For the text-containing cell, return its midpoint in (X, Y) coordinate format. 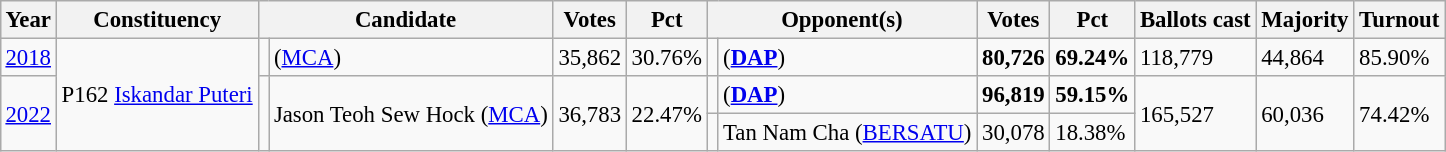
80,726 (1014, 57)
118,779 (1196, 57)
Tan Nam Cha (BERSATU) (848, 133)
Candidate (406, 20)
Majority (1305, 20)
30.76% (666, 57)
30,078 (1014, 133)
85.90% (1400, 57)
44,864 (1305, 57)
35,862 (590, 57)
36,783 (590, 114)
18.38% (1092, 133)
Opponent(s) (842, 20)
60,036 (1305, 114)
(MCA) (411, 57)
96,819 (1014, 95)
165,527 (1196, 114)
Constituency (157, 20)
Year (28, 20)
P162 Iskandar Puteri (157, 94)
2018 (28, 57)
22.47% (666, 114)
69.24% (1092, 57)
2022 (28, 114)
59.15% (1092, 95)
74.42% (1400, 114)
Jason Teoh Sew Hock (MCA) (411, 114)
Ballots cast (1196, 20)
Turnout (1400, 20)
